Capture the cell that displays the provided text and extract its [X, Y] central coordinate. 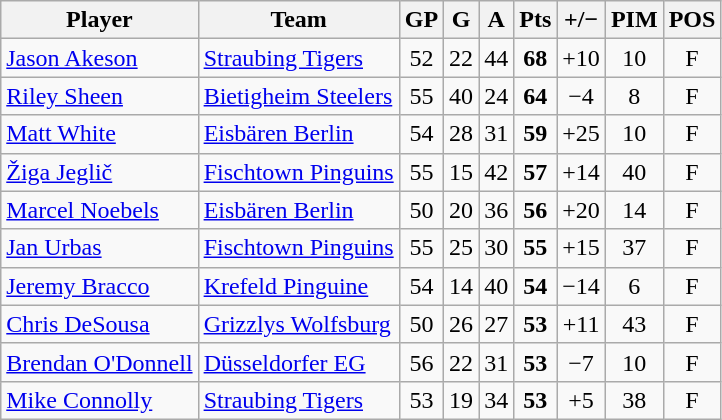
34 [496, 400]
+11 [582, 324]
Marcel Noebels [100, 210]
Player [100, 20]
PIM [634, 20]
+15 [582, 248]
Matt White [100, 134]
Jeremy Bracco [100, 286]
Žiga Jeglič [100, 172]
G [462, 20]
Düsseldorfer EG [298, 362]
−7 [582, 362]
24 [496, 96]
42 [496, 172]
36 [496, 210]
GP [421, 20]
+/− [582, 20]
30 [496, 248]
37 [634, 248]
26 [462, 324]
57 [536, 172]
Pts [536, 20]
Krefeld Pinguine [298, 286]
Jason Akeson [100, 58]
Team [298, 20]
−14 [582, 286]
64 [536, 96]
Bietigheim Steelers [298, 96]
+20 [582, 210]
59 [536, 134]
Brendan O'Donnell [100, 362]
A [496, 20]
−4 [582, 96]
+25 [582, 134]
Mike Connolly [100, 400]
6 [634, 286]
Riley Sheen [100, 96]
38 [634, 400]
+14 [582, 172]
43 [634, 324]
52 [421, 58]
POS [692, 20]
Grizzlys Wolfsburg [298, 324]
+10 [582, 58]
44 [496, 58]
27 [496, 324]
+5 [582, 400]
Jan Urbas [100, 248]
19 [462, 400]
28 [462, 134]
20 [462, 210]
25 [462, 248]
68 [536, 58]
8 [634, 96]
15 [462, 172]
Chris DeSousa [100, 324]
